Pinpoint the cell where the given text exists, returning its [X, Y] midpoint coordinate. 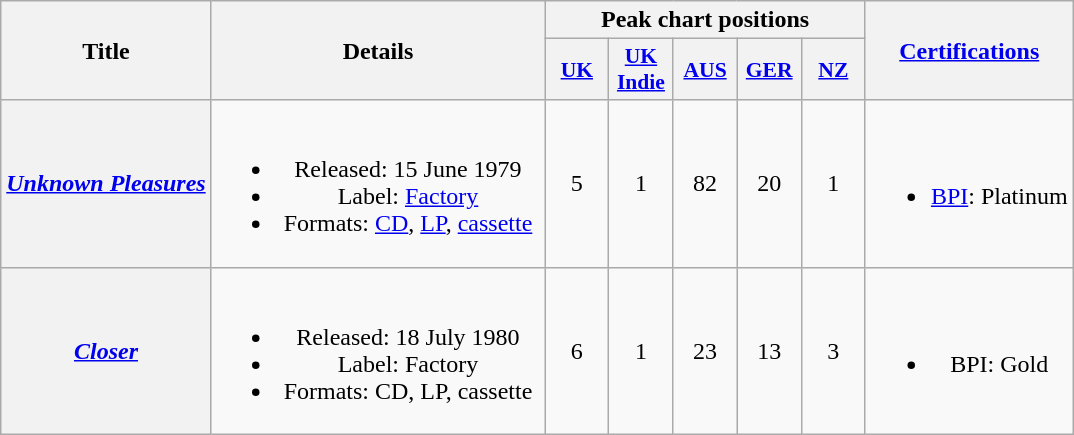
Closer [106, 350]
13 [769, 350]
Released: 18 July 1980Label: FactoryFormats: CD, LP, cassette [378, 350]
3 [833, 350]
BPI: Platinum [969, 184]
Unknown Pleasures [106, 184]
UK [577, 70]
5 [577, 184]
Title [106, 50]
20 [769, 184]
Certifications [969, 50]
NZ [833, 70]
Released: 15 June 1979Label: FactoryFormats: CD, LP, cassette [378, 184]
Peak chart positions [706, 20]
82 [705, 184]
GER [769, 70]
AUS [705, 70]
BPI: Gold [969, 350]
Details [378, 50]
23 [705, 350]
6 [577, 350]
UK Indie [641, 70]
